Determine the [X, Y] coordinate at the center of the cell enclosing the given text.  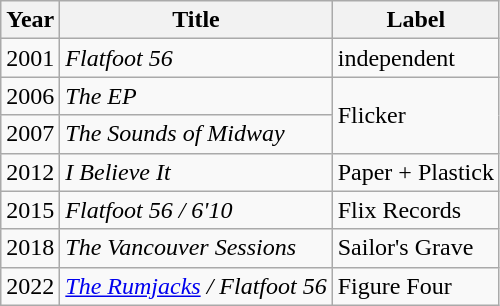
I Believe It [196, 172]
2022 [30, 286]
2007 [30, 134]
Flatfoot 56 [196, 58]
Label [416, 20]
Flicker [416, 115]
Title [196, 20]
Paper + Plastick [416, 172]
Sailor's Grave [416, 248]
independent [416, 58]
Flix Records [416, 210]
The Sounds of Midway [196, 134]
Year [30, 20]
2006 [30, 96]
2015 [30, 210]
The EP [196, 96]
The Rumjacks / Flatfoot 56 [196, 286]
2001 [30, 58]
Flatfoot 56 / 6'10 [196, 210]
Figure Four [416, 286]
2018 [30, 248]
2012 [30, 172]
The Vancouver Sessions [196, 248]
